Locate the cell with the specified text and output its (x, y) center coordinate. 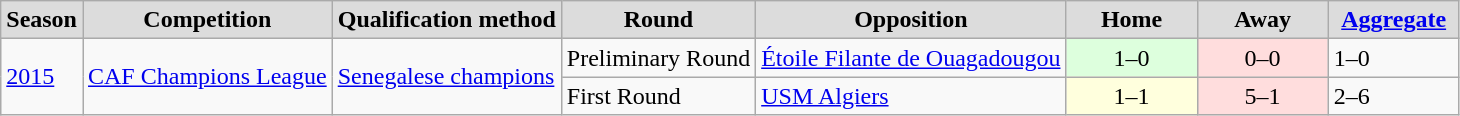
5–1 (1262, 96)
Aggregate (1394, 20)
Qualification method (446, 20)
Preliminary Round (658, 58)
Home (1132, 20)
Round (658, 20)
Competition (207, 20)
Away (1262, 20)
1–1 (1132, 96)
First Round (658, 96)
CAF Champions League (207, 77)
Étoile Filante de Ouagadougou (911, 58)
Senegalese champions (446, 77)
Season (42, 20)
0–0 (1262, 58)
Opposition (911, 20)
USM Algiers (911, 96)
2015 (42, 77)
2–6 (1394, 96)
